Determine the [X, Y] coordinate at the center of the cell enclosing the given text.  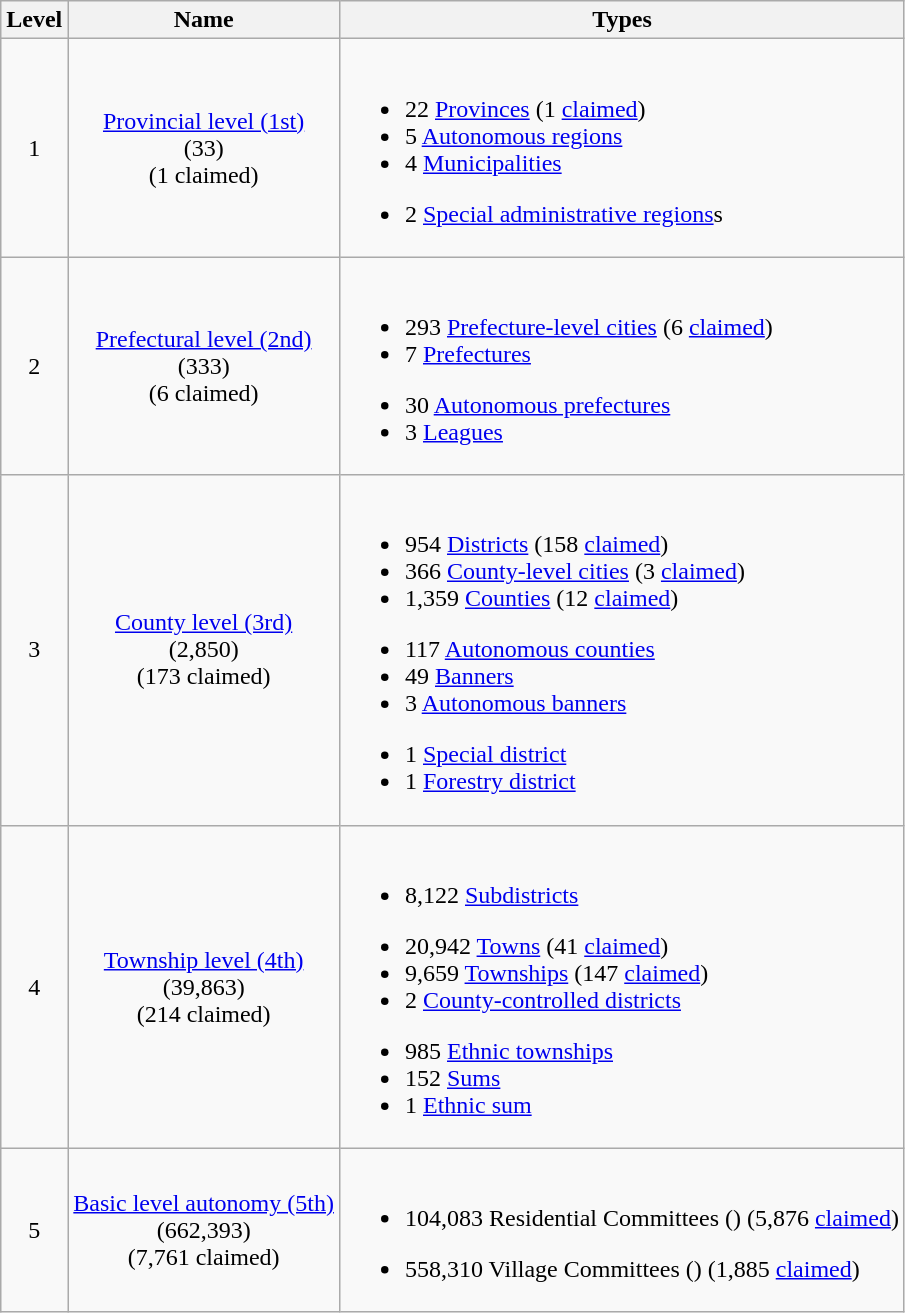
5 [34, 1230]
Name [204, 20]
County level (3rd)(2,850)(173 claimed) [204, 650]
4 [34, 986]
Types [622, 20]
293 Prefecture-level cities (6 claimed)7 Prefectures30 Autonomous prefectures3 Leagues [622, 366]
1 [34, 148]
Township level (4th)(39,863)(214 claimed) [204, 986]
8,122 Subdistricts20,942 Towns (41 claimed)9,659 Townships (147 claimed)2 County-controlled districts985 Ethnic townships152 Sums1 Ethnic sum [622, 986]
2 [34, 366]
3 [34, 650]
Provincial level (1st)(33)(1 claimed) [204, 148]
22 Provinces (1 claimed)5 Autonomous regions4 Municipalities2 Special administrative regionss [622, 148]
Level [34, 20]
Prefectural level (2nd)(333)(6 claimed) [204, 366]
104,083 Residential Committees () (5,876 claimed)558,310 Village Committees () (1,885 claimed) [622, 1230]
Basic level autonomy (5th)(662,393)(7,761 claimed) [204, 1230]
